Scan for the cell matching the given text and deliver its (x, y) coordinate at center. 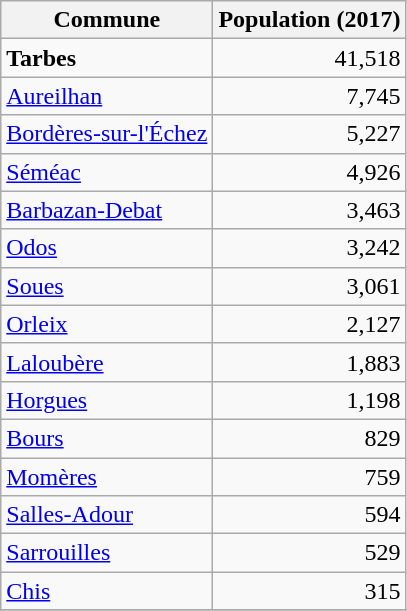
315 (310, 591)
Orleix (107, 324)
Population (2017) (310, 20)
Aureilhan (107, 96)
Odos (107, 248)
Soues (107, 286)
3,463 (310, 210)
Bours (107, 438)
Momères (107, 477)
Salles-Adour (107, 515)
1,883 (310, 362)
Bordères-sur-l'Échez (107, 134)
829 (310, 438)
Chis (107, 591)
3,061 (310, 286)
41,518 (310, 58)
Tarbes (107, 58)
Sarrouilles (107, 553)
Séméac (107, 172)
2,127 (310, 324)
Barbazan-Debat (107, 210)
Commune (107, 20)
759 (310, 477)
Horgues (107, 400)
Laloubère (107, 362)
4,926 (310, 172)
1,198 (310, 400)
5,227 (310, 134)
529 (310, 553)
594 (310, 515)
3,242 (310, 248)
7,745 (310, 96)
